Locate the cell with the specified text and output its (x, y) center coordinate. 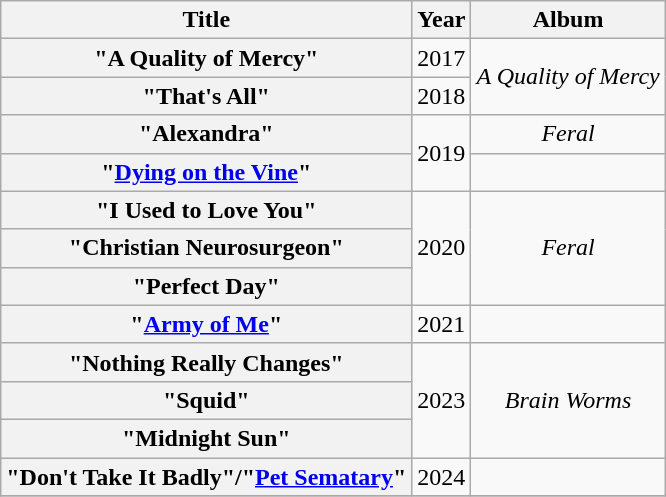
"Squid" (206, 400)
"Dying on the Vine" (206, 172)
Brain Worms (568, 400)
"I Used to Love You" (206, 210)
2019 (442, 153)
Title (206, 20)
Album (568, 20)
A Quality of Mercy (568, 77)
"Perfect Day" (206, 286)
"Midnight Sun" (206, 438)
"Army of Me" (206, 324)
"Alexandra" (206, 134)
"Christian Neurosurgeon" (206, 248)
"Don't Take It Badly"/"Pet Sematary" (206, 477)
"Nothing Really Changes" (206, 362)
2024 (442, 477)
"That's All" (206, 96)
2018 (442, 96)
2017 (442, 58)
2021 (442, 324)
Year (442, 20)
"A Quality of Mercy" (206, 58)
2020 (442, 248)
2023 (442, 400)
